From the cell containing the given text, extract its center point as (x, y) coordinate. 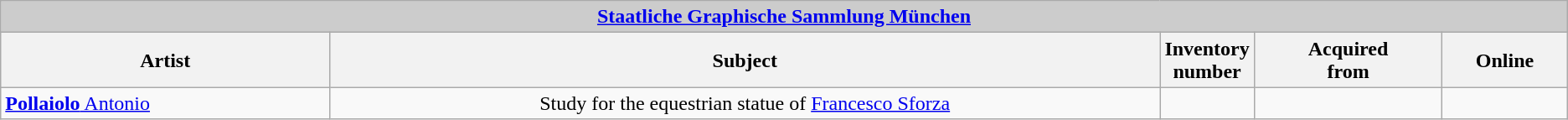
Staatliche Graphische Sammlung München (784, 17)
Online (1505, 60)
Subject (745, 60)
Pollaiolo Antonio (166, 103)
Study for the equestrian statue of Francesco Sforza (745, 103)
Artist (166, 60)
Acquiredfrom (1348, 60)
Inventorynumber (1207, 60)
